Capture the cell that displays the provided text and extract its (x, y) central coordinate. 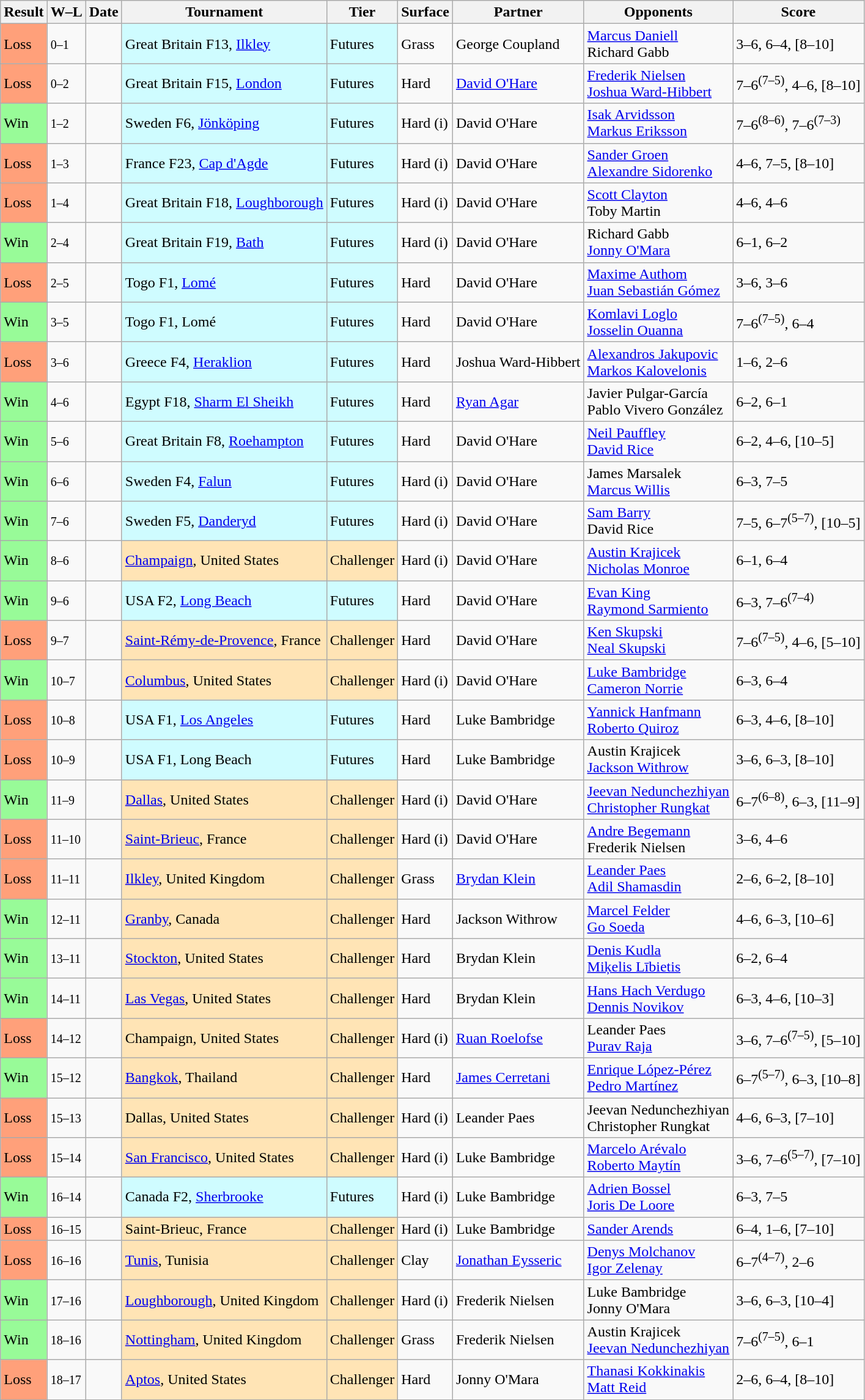
0–2 (66, 83)
Austin Krajicek Jackson Withrow (658, 759)
7–6(7–5), 4–6, [8–10] (798, 83)
Jonny O'Mara (518, 1379)
Frederik Nielsen Joshua Ward-Hibbert (658, 83)
Enrique López-Pérez Pedro Martínez (658, 1077)
Clay (425, 1261)
Jonathan Eysseric (518, 1261)
Las Vegas, United States (224, 998)
4–6, 6–3, [7–10] (798, 1118)
Komlavi Loglo Josselin Ouanna (658, 322)
13–11 (66, 959)
Denis Kudla Miķelis Lībietis (658, 959)
Result (24, 12)
3–6, 6–3, [8–10] (798, 759)
3–6, 7–6(7–5), [5–10] (798, 1038)
15–12 (66, 1077)
France F23, Cap d'Agde (224, 163)
Ryan Agar (518, 401)
W–L (66, 12)
11–9 (66, 800)
Ken Skupski Neal Skupski (658, 641)
Neil Pauffley David Rice (658, 441)
12–11 (66, 918)
6–2, 6–1 (798, 401)
8–6 (66, 561)
3–6, 6–3, [10–4] (798, 1300)
James Marsalek Marcus Willis (658, 481)
1–4 (66, 203)
Marcus Daniell Richard Gabb (658, 44)
6–2, 4–6, [10–5] (798, 441)
17–16 (66, 1300)
Opponents (658, 12)
Alexandros Jakupovic Markos Kalovelonis (658, 362)
Isak Arvidsson Markus Eriksson (658, 123)
Ruan Roelofse (518, 1038)
6–2, 6–4 (798, 959)
USA F1, Los Angeles (224, 720)
16–14 (66, 1197)
Leander Paes Purav Raja (658, 1038)
Ilkley, United Kingdom (224, 879)
7–6(7–5), 4–6, [5–10] (798, 641)
11–10 (66, 839)
3–5 (66, 322)
11–11 (66, 879)
Joshua Ward-Hibbert (518, 362)
6–3, 4–6, [8–10] (798, 720)
3–6, 4–6 (798, 839)
Bangkok, Thailand (224, 1077)
6–1, 6–2 (798, 242)
Richard Gabb Jonny O'Mara (658, 242)
6–3, 4–6, [10–3] (798, 998)
Stockton, United States (224, 959)
6–7(4–7), 2–6 (798, 1261)
6–7(5–7), 6–3, [10–8] (798, 1077)
Hans Hach Verdugo Dennis Novikov (658, 998)
5–6 (66, 441)
Canada F2, Sherbrooke (224, 1197)
Leander Paes (518, 1118)
Austin Krajicek Nicholas Monroe (658, 561)
4–6, 4–6 (798, 203)
4–6 (66, 401)
Great Britain F15, London (224, 83)
Tournament (224, 12)
Tier (362, 12)
4–6, 6–3, [10–6] (798, 918)
6–1, 6–4 (798, 561)
Javier Pulgar-García Pablo Vivero González (658, 401)
Sander Groen Alexandre Sidorenko (658, 163)
Scott Clayton Toby Martin (658, 203)
Tunis, Tunisia (224, 1261)
7–6 (66, 521)
7–5, 6–7(5–7), [10–5] (798, 521)
USA F2, Long Beach (224, 600)
3–6, 7–6(5–7), [7–10] (798, 1158)
1–3 (66, 163)
Egypt F18, Sharm El Sheikh (224, 401)
1–6, 2–6 (798, 362)
Loughborough, United Kingdom (224, 1300)
14–12 (66, 1038)
6–3, 6–4 (798, 680)
1–2 (66, 123)
James Cerretani (518, 1077)
15–14 (66, 1158)
Greece F4, Heraklion (224, 362)
16–16 (66, 1261)
10–7 (66, 680)
3–6 (66, 362)
Luke Bambridge Jonny O'Mara (658, 1300)
Sweden F5, Danderyd (224, 521)
Score (798, 12)
Columbus, United States (224, 680)
16–15 (66, 1229)
Adrien Bossel Joris De Loore (658, 1197)
Aptos, United States (224, 1379)
14–11 (66, 998)
Marcelo Arévalo Roberto Maytín (658, 1158)
Great Britain F18, Loughborough (224, 203)
Surface (425, 12)
6–3, 7–6(7–4) (798, 600)
Jackson Withrow (518, 918)
0–1 (66, 44)
Sander Arends (658, 1229)
2–6, 6–4, [8–10] (798, 1379)
10–8 (66, 720)
Sam Barry David Rice (658, 521)
Denys Molchanov Igor Zelenay (658, 1261)
18–16 (66, 1340)
Marcel Felder Go Soeda (658, 918)
Luke Bambridge Cameron Norrie (658, 680)
6–4, 1–6, [7–10] (798, 1229)
Andre Begemann Frederik Nielsen (658, 839)
Granby, Canada (224, 918)
2–5 (66, 282)
15–13 (66, 1118)
6–6 (66, 481)
Sweden F4, Falun (224, 481)
George Coupland (518, 44)
4–6, 7–5, [8–10] (798, 163)
7–6(7–5), 6–1 (798, 1340)
9–6 (66, 600)
10–9 (66, 759)
Great Britain F19, Bath (224, 242)
7–6(8–6), 7–6(7–3) (798, 123)
Great Britain F8, Roehampton (224, 441)
Date (104, 12)
Evan King Raymond Sarmiento (658, 600)
Partner (518, 12)
Great Britain F13, Ilkley (224, 44)
San Francisco, United States (224, 1158)
2–6, 6–2, [8–10] (798, 879)
3–6, 3–6 (798, 282)
Leander Paes Adil Shamasdin (658, 879)
Nottingham, United Kingdom (224, 1340)
Saint-Rémy-de-Provence, France (224, 641)
Yannick Hanfmann Roberto Quiroz (658, 720)
Maxime Authom Juan Sebastián Gómez (658, 282)
Thanasi Kokkinakis Matt Reid (658, 1379)
9–7 (66, 641)
7–6(7–5), 6–4 (798, 322)
Sweden F6, Jönköping (224, 123)
3–6, 6–4, [8–10] (798, 44)
Austin Krajicek Jeevan Nedunchezhiyan (658, 1340)
6–7(6–8), 6–3, [11–9] (798, 800)
USA F1, Long Beach (224, 759)
18–17 (66, 1379)
2–4 (66, 242)
